Extract the (x, y) coordinate from the center of the cell holding the provided text.  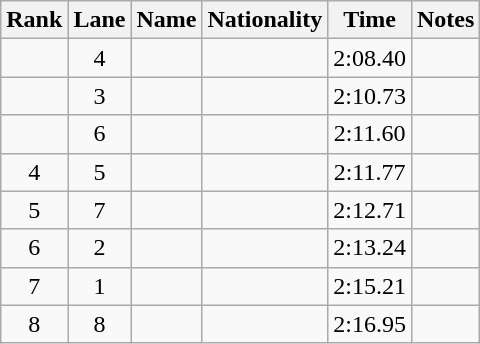
Lane (100, 20)
2:08.40 (370, 58)
2:12.71 (370, 210)
2:13.24 (370, 248)
2:16.95 (370, 324)
2:15.21 (370, 286)
Rank (34, 20)
2:11.60 (370, 134)
Nationality (265, 20)
Name (166, 20)
1 (100, 286)
Time (370, 20)
Notes (445, 20)
2 (100, 248)
2:11.77 (370, 172)
2:10.73 (370, 96)
3 (100, 96)
